Locate the cell with the specified text and output its (X, Y) center coordinate. 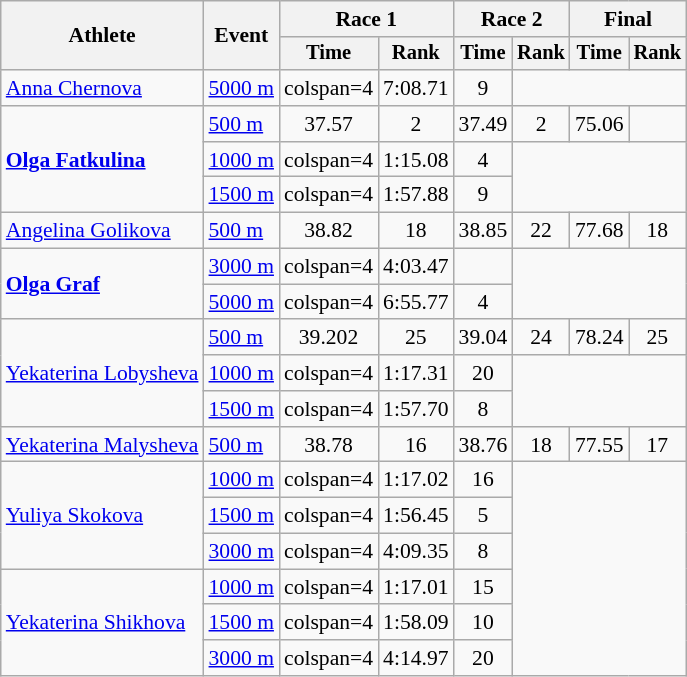
1:17.31 (416, 373)
Yuliya Skokova (102, 516)
1:17.02 (416, 480)
22 (541, 231)
38.85 (484, 231)
Angelina Golikova (102, 231)
17 (658, 445)
38.76 (484, 445)
24 (541, 338)
1:57.70 (416, 409)
Final (628, 19)
37.57 (328, 124)
78.24 (600, 338)
Yekaterina Malysheva (102, 445)
77.68 (600, 231)
15 (484, 587)
39.04 (484, 338)
Event (242, 36)
Race 1 (366, 19)
10 (484, 623)
Olga Graf (102, 284)
Anna Chernova (102, 88)
7:08.71 (416, 88)
77.55 (600, 445)
Athlete (102, 36)
5 (484, 516)
75.06 (600, 124)
1:56.45 (416, 516)
4:14.97 (416, 658)
1:17.01 (416, 587)
38.82 (328, 231)
4:09.35 (416, 552)
1:15.08 (416, 160)
Olga Fatkulina (102, 160)
Yekaterina Lobysheva (102, 374)
Race 2 (512, 19)
1:57.88 (416, 195)
38.78 (328, 445)
Yekaterina Shikhova (102, 622)
37.49 (484, 124)
6:55.77 (416, 302)
4:03.47 (416, 267)
1:58.09 (416, 623)
39.202 (328, 338)
